Pinpoint the cell where the given text exists, returning its (x, y) midpoint coordinate. 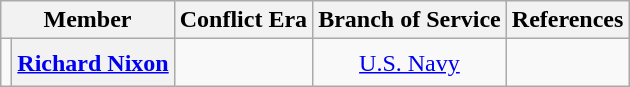
Conflict Era (243, 20)
Member (88, 20)
Branch of Service (410, 20)
References (568, 20)
U.S. Navy (410, 63)
Richard Nixon (93, 63)
